Detect which cell encompasses the target text, then output its (x, y) center coordinate. 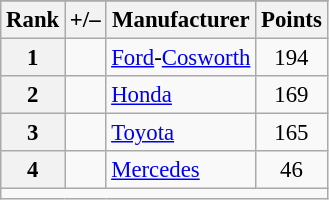
Rank (33, 20)
3 (33, 133)
+/– (86, 20)
194 (292, 58)
169 (292, 95)
Honda (181, 95)
46 (292, 170)
Manufacturer (181, 20)
Ford-Cosworth (181, 58)
4 (33, 170)
Mercedes (181, 170)
165 (292, 133)
Points (292, 20)
1 (33, 58)
2 (33, 95)
Toyota (181, 133)
